Output the (x, y) coordinate of the center of the cell containing the given text.  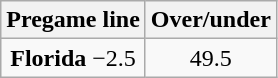
Pregame line (74, 20)
Over/under (210, 20)
Florida −2.5 (74, 58)
49.5 (210, 58)
